Output the [X, Y] coordinate of the center of the cell containing the given text.  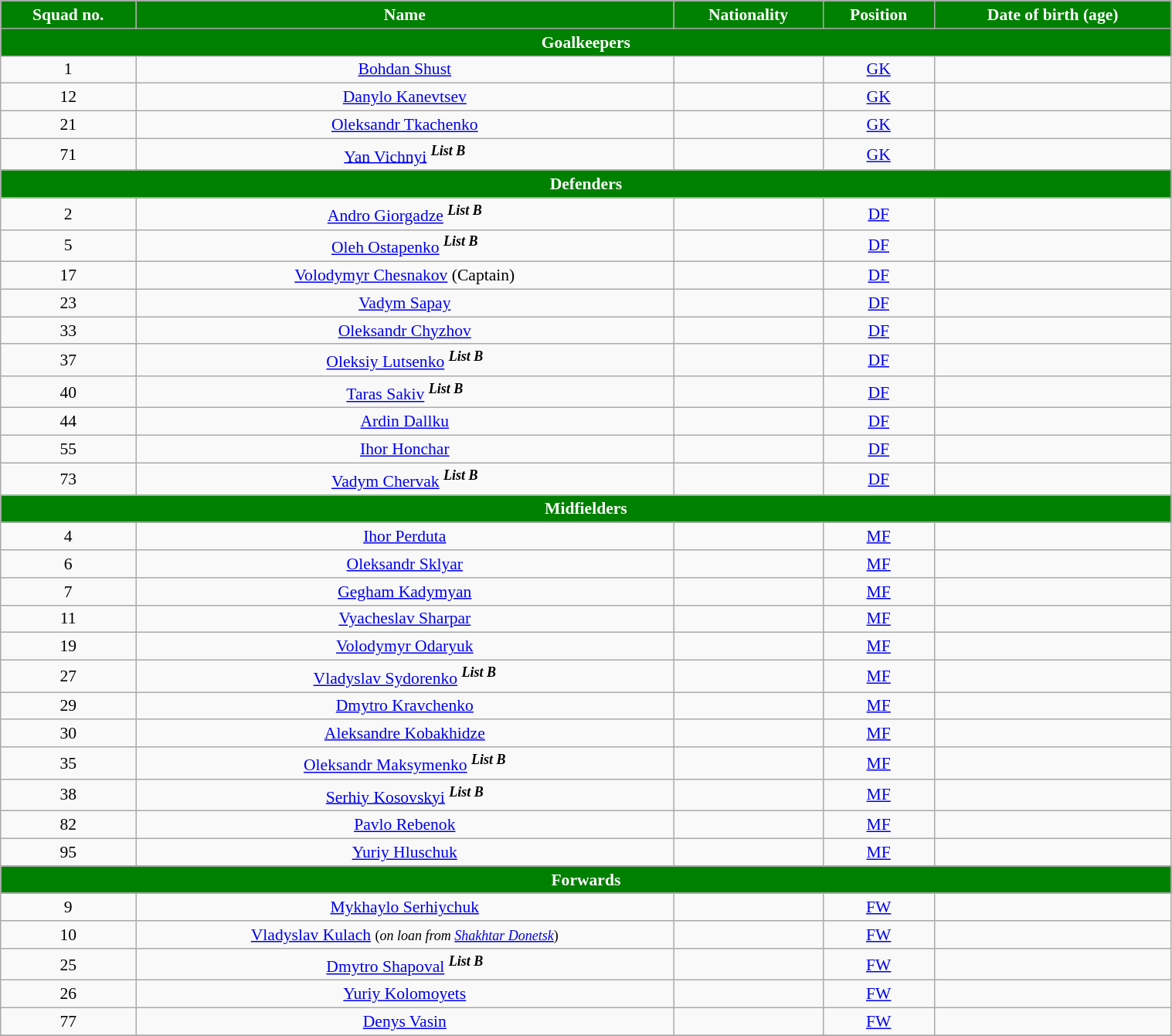
Defenders [586, 185]
Bohdan Shust [405, 70]
Ardin Dallku [405, 422]
Name [405, 15]
Mykhaylo Serhiychuk [405, 908]
38 [68, 796]
11 [68, 619]
Oleh Ostapenko List B [405, 246]
Andro Giorgadze List B [405, 213]
Danylo Kanevtsev [405, 97]
Ihor Perduta [405, 537]
37 [68, 360]
Vladyslav Kulach (on loan from Shakhtar Donetsk) [405, 935]
Volodymyr Chesnakov (Captain) [405, 276]
2 [68, 213]
Yuriy Kolomoyets [405, 994]
4 [68, 537]
9 [68, 908]
55 [68, 450]
Oleksiy Lutsenko List B [405, 360]
Date of birth (age) [1052, 15]
Oleksandr Tkachenko [405, 125]
35 [68, 763]
Dmytro Shapoval List B [405, 964]
10 [68, 935]
Yuriy Hluschuk [405, 853]
5 [68, 246]
Oleksandr Sklyar [405, 564]
Oleksandr Chyzhov [405, 331]
21 [68, 125]
44 [68, 422]
82 [68, 825]
33 [68, 331]
Vadym Chervak List B [405, 479]
Goalkeepers [586, 42]
23 [68, 303]
25 [68, 964]
12 [68, 97]
17 [68, 276]
40 [68, 392]
Forwards [586, 880]
Volodymyr Odaryuk [405, 647]
19 [68, 647]
1 [68, 70]
Yan Vichnyi List B [405, 155]
Vladyslav Sydorenko List B [405, 677]
Nationality [748, 15]
95 [68, 853]
Pavlo Rebenok [405, 825]
Aleksandre Kobakhidze [405, 734]
6 [68, 564]
26 [68, 994]
7 [68, 592]
Position [878, 15]
Gegham Kadymyan [405, 592]
Squad no. [68, 15]
Serhiy Kosovskyi List B [405, 796]
Vyacheslav Sharpar [405, 619]
30 [68, 734]
27 [68, 677]
Midfielders [586, 509]
29 [68, 706]
Dmytro Kravchenko [405, 706]
Denys Vasin [405, 1022]
71 [68, 155]
Taras Sakiv List B [405, 392]
77 [68, 1022]
Vadym Sapay [405, 303]
Oleksandr Maksymenko List B [405, 763]
73 [68, 479]
Ihor Honchar [405, 450]
